Determine the [X, Y] coordinate at the center of the cell enclosing the given text.  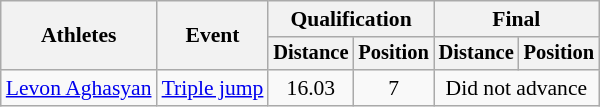
Final [516, 19]
Levon Aghasyan [79, 88]
Qualification [350, 19]
7 [393, 88]
16.03 [310, 88]
Event [213, 36]
Triple jump [213, 88]
Athletes [79, 36]
Did not advance [516, 88]
